Locate the cell with the specified text and output its (x, y) center coordinate. 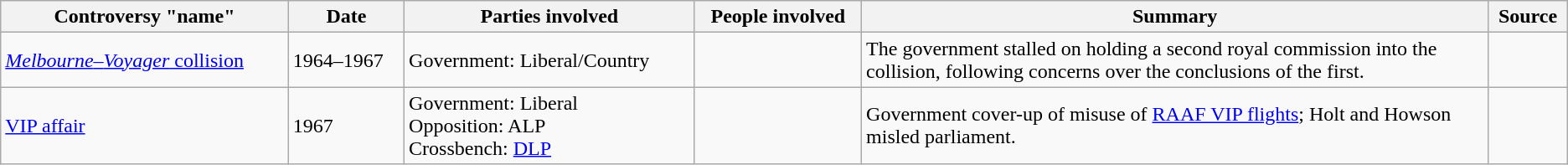
The government stalled on holding a second royal commission into the collision, following concerns over the conclusions of the first. (1175, 60)
Government: LiberalOpposition: ALPCrossbench: DLP (549, 126)
Summary (1175, 17)
Controversy "name" (144, 17)
Date (346, 17)
Government: Liberal/Country (549, 60)
People involved (777, 17)
Parties involved (549, 17)
VIP affair (144, 126)
1964–1967 (346, 60)
Source (1528, 17)
Government cover-up of misuse of RAAF VIP flights; Holt and Howson misled parliament. (1175, 126)
1967 (346, 126)
Melbourne–Voyager collision (144, 60)
